Scan for the cell matching the given text and deliver its (x, y) coordinate at center. 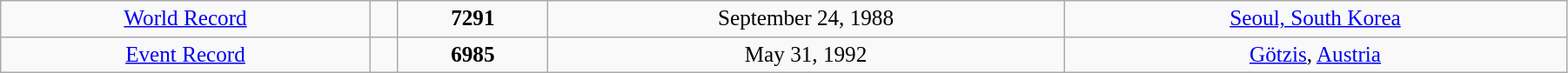
Seoul, South Korea (1316, 19)
6985 (472, 55)
September 24, 1988 (806, 19)
World Record (185, 19)
May 31, 1992 (806, 55)
7291 (472, 19)
Event Record (185, 55)
Götzis, Austria (1316, 55)
